For the text-containing cell, return its midpoint in [X, Y] coordinate format. 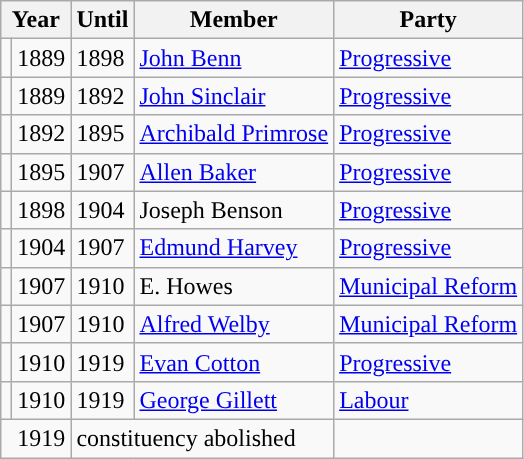
E. Howes [234, 286]
Allen Baker [234, 172]
George Gillett [234, 400]
Year [36, 20]
Alfred Welby [234, 324]
Member [234, 20]
Evan Cotton [234, 362]
constituency abolished [202, 438]
Joseph Benson [234, 210]
Archibald Primrose [234, 134]
Labour [428, 400]
John Benn [234, 58]
John Sinclair [234, 96]
Party [428, 20]
Until [102, 20]
Edmund Harvey [234, 248]
